Scan for the cell matching the given text and deliver its [x, y] coordinate at center. 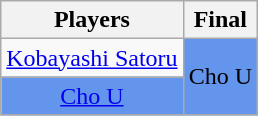
Players [92, 20]
Final [220, 20]
Kobayashi Satoru [92, 58]
